For the text-containing cell, return its midpoint in (X, Y) coordinate format. 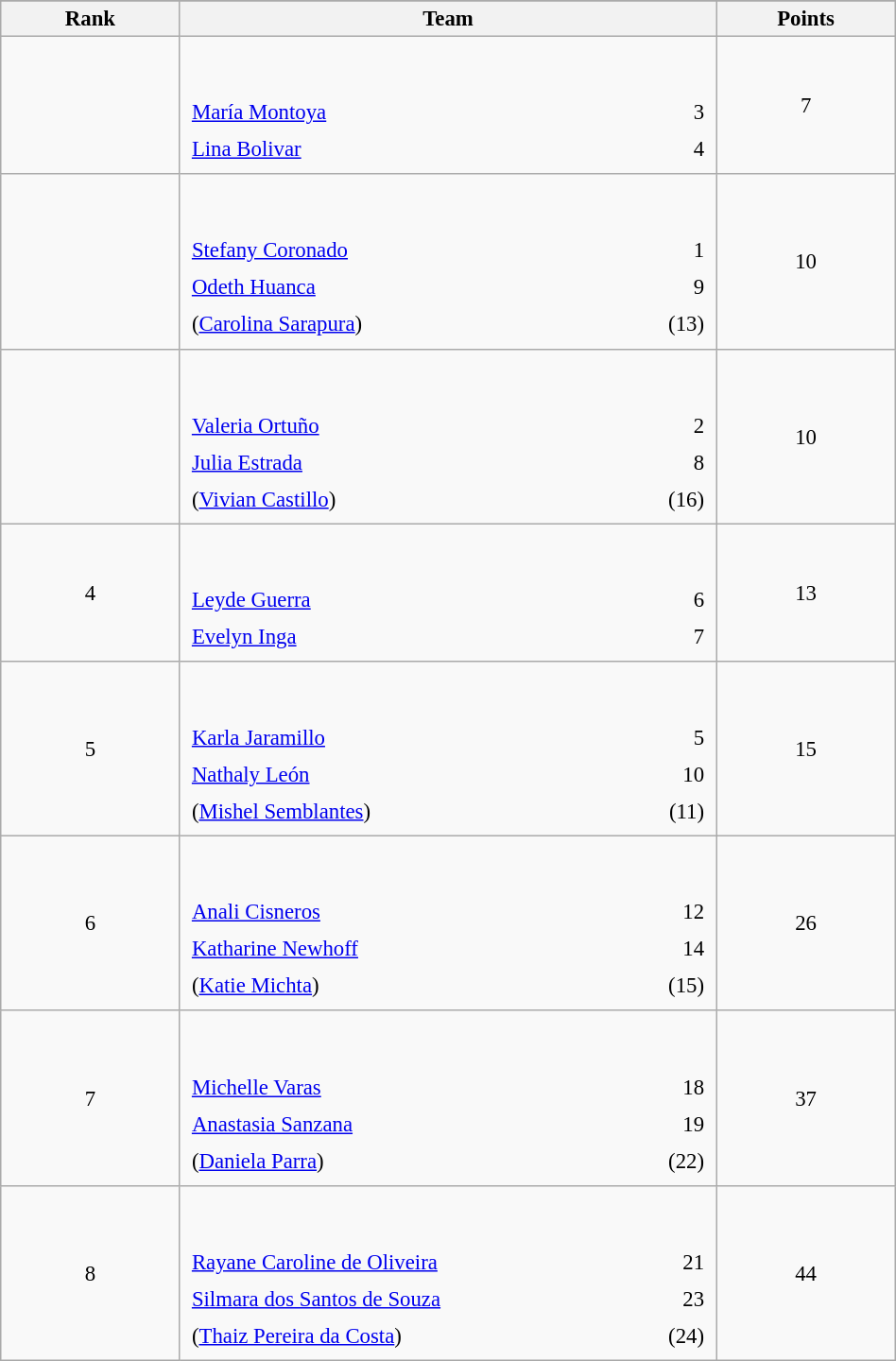
3 (677, 112)
15 (805, 749)
1 (656, 250)
(Daniela Parra) (392, 1161)
23 (671, 1299)
(15) (656, 986)
44 (805, 1272)
9 (656, 287)
2 (650, 424)
(Thaiz Pereira da Costa) (408, 1335)
Lina Bolivar (416, 149)
Leyde Guerra (412, 599)
18 (655, 1087)
19 (655, 1124)
Nathaly León (397, 774)
Rayane Caroline de Oliveira 21 Silmara dos Santos de Souza 23 (Thaiz Pereira da Costa) (24) (448, 1272)
Team (448, 19)
(24) (671, 1335)
(13) (656, 324)
13 (805, 593)
(Mishel Semblantes) (397, 811)
Anali Cisneros (393, 912)
14 (656, 949)
Silmara dos Santos de Souza (408, 1299)
(Katie Michta) (393, 986)
(Vivian Castillo) (388, 499)
Michelle Varas 18 Anastasia Sanzana 19 (Daniela Parra) (22) (448, 1098)
Points (805, 19)
(11) (660, 811)
Rank (91, 19)
(Carolina Sarapura) (395, 324)
26 (805, 924)
Anali Cisneros 12 Katharine Newhoff 14 (Katie Michta) (15) (448, 924)
Katharine Newhoff (393, 949)
Stefany Coronado 1 Odeth Huanca 9 (Carolina Sarapura) (13) (448, 261)
Julia Estrada (388, 462)
Anastasia Sanzana (392, 1124)
María Montoya (416, 112)
Evelyn Inga (412, 636)
Valeria Ortuño 2 Julia Estrada 8 (Vivian Castillo) (16) (448, 437)
Rayane Caroline de Oliveira (408, 1262)
21 (671, 1262)
Stefany Coronado (395, 250)
Leyde Guerra 6 Evelyn Inga 7 (448, 593)
Karla Jaramillo 5 Nathaly León 10 (Mishel Semblantes) (11) (448, 749)
12 (656, 912)
María Montoya 3 Lina Bolivar 4 (448, 106)
37 (805, 1098)
Karla Jaramillo (397, 737)
Valeria Ortuño (388, 424)
(16) (650, 499)
Odeth Huanca (395, 287)
(22) (655, 1161)
Michelle Varas (392, 1087)
